Return the (X, Y) coordinate for the center point of the cell that contains the specified text.  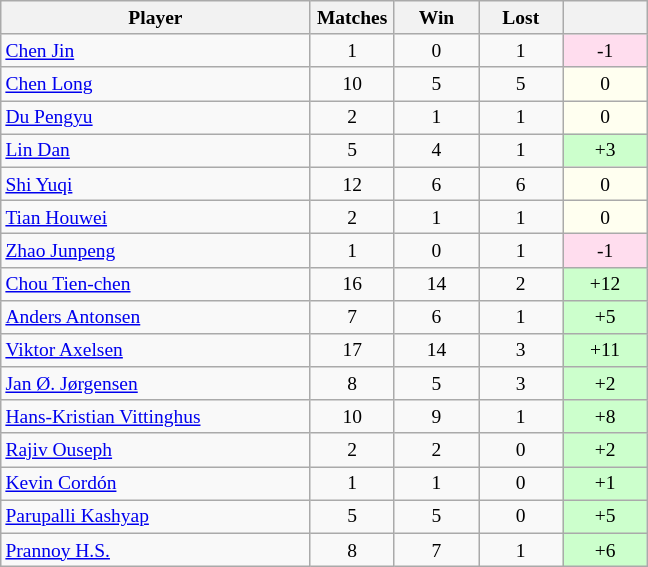
Prannoy H.S. (156, 550)
17 (352, 350)
Tian Houwei (156, 216)
+6 (605, 550)
Parupalli Kashyap (156, 516)
Jan Ø. Jørgensen (156, 384)
Kevin Cordón (156, 484)
Zhao Junpeng (156, 250)
16 (352, 284)
Du Pengyu (156, 118)
Hans-Kristian Vittinghus (156, 416)
Chen Long (156, 84)
+11 (605, 350)
Shi Yuqi (156, 184)
+12 (605, 284)
4 (436, 150)
Chou Tien-chen (156, 284)
Lin Dan (156, 150)
Viktor Axelsen (156, 350)
+3 (605, 150)
+8 (605, 416)
12 (352, 184)
Anders Antonsen (156, 316)
Win (436, 18)
Rajiv Ouseph (156, 450)
Chen Jin (156, 50)
+1 (605, 484)
Matches (352, 18)
9 (436, 416)
Lost (521, 18)
Player (156, 18)
